Capture the cell that displays the provided text and extract its (x, y) central coordinate. 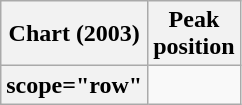
Peakposition (194, 34)
scope="row" (74, 85)
Chart (2003) (74, 34)
